Provide the [x, y] coordinate of the cell's center where the given text is located.  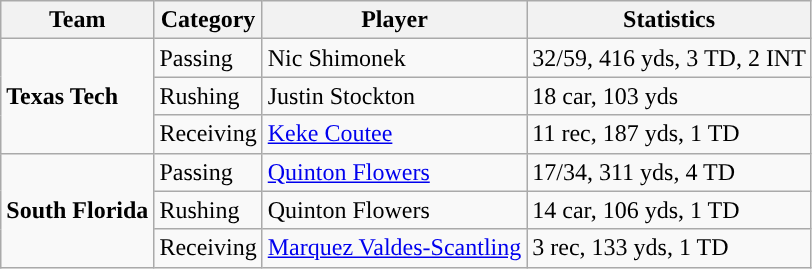
Keke Coutee [394, 134]
South Florida [78, 210]
32/59, 416 yds, 3 TD, 2 INT [670, 58]
11 rec, 187 yds, 1 TD [670, 134]
18 car, 103 yds [670, 96]
Category [208, 20]
Texas Tech [78, 96]
Nic Shimonek [394, 58]
Team [78, 20]
Justin Stockton [394, 96]
17/34, 311 yds, 4 TD [670, 172]
3 rec, 133 yds, 1 TD [670, 248]
Marquez Valdes-Scantling [394, 248]
14 car, 106 yds, 1 TD [670, 210]
Player [394, 20]
Statistics [670, 20]
